Return the [X, Y] coordinate for the center point of the cell that contains the specified text.  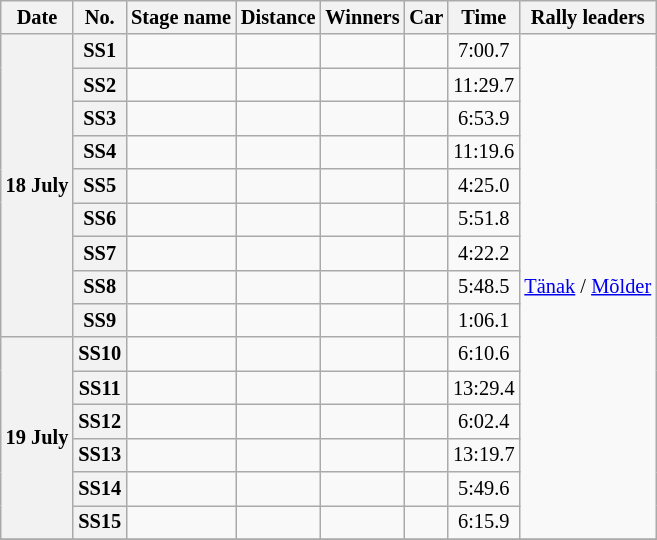
6:02.4 [484, 421]
6:15.9 [484, 522]
13:29.4 [484, 388]
7:00.7 [484, 51]
6:53.9 [484, 118]
SS6 [100, 219]
SS7 [100, 253]
Distance [278, 17]
18 July [38, 186]
Tänak / Mõlder [588, 286]
Rally leaders [588, 17]
4:22.2 [484, 253]
SS11 [100, 388]
Time [484, 17]
SS5 [100, 186]
6:10.6 [484, 354]
13:19.7 [484, 455]
Date [38, 17]
SS3 [100, 118]
1:06.1 [484, 320]
19 July [38, 438]
5:48.5 [484, 287]
SS14 [100, 489]
SS4 [100, 152]
No. [100, 17]
Car [426, 17]
SS12 [100, 421]
SS10 [100, 354]
Stage name [181, 17]
SS8 [100, 287]
5:49.6 [484, 489]
SS9 [100, 320]
11:19.6 [484, 152]
SS2 [100, 85]
Winners [362, 17]
SS13 [100, 455]
4:25.0 [484, 186]
5:51.8 [484, 219]
11:29.7 [484, 85]
SS15 [100, 522]
SS1 [100, 51]
